Detect which cell encompasses the target text, then output its [X, Y] center coordinate. 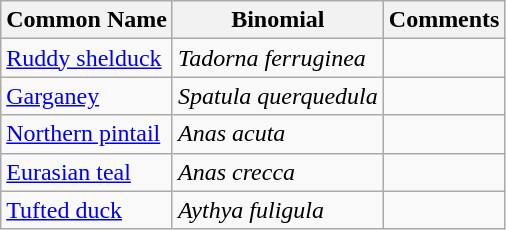
Tadorna ferruginea [278, 58]
Comments [444, 20]
Tufted duck [87, 210]
Spatula querquedula [278, 96]
Common Name [87, 20]
Binomial [278, 20]
Anas acuta [278, 134]
Aythya fuligula [278, 210]
Garganey [87, 96]
Eurasian teal [87, 172]
Ruddy shelduck [87, 58]
Northern pintail [87, 134]
Anas crecca [278, 172]
